Extract the (X, Y) coordinate from the center of the cell holding the provided text.  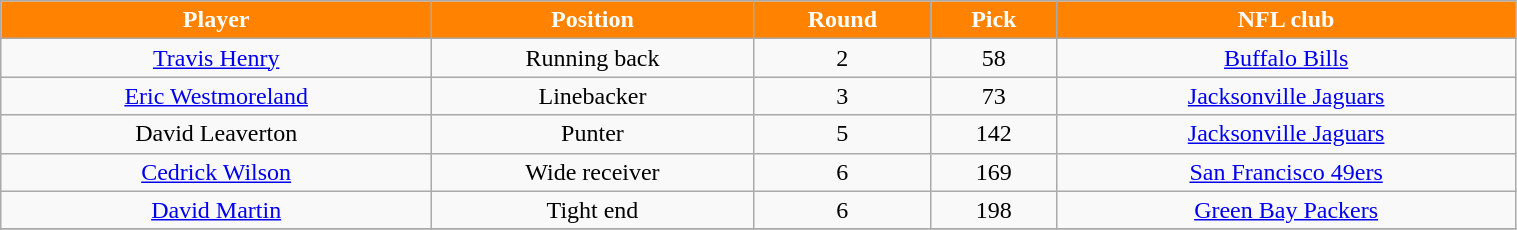
3 (842, 96)
Buffalo Bills (1286, 58)
Running back (593, 58)
San Francisco 49ers (1286, 172)
Position (593, 20)
2 (842, 58)
Travis Henry (216, 58)
Player (216, 20)
Green Bay Packers (1286, 210)
Cedrick Wilson (216, 172)
David Leaverton (216, 134)
Round (842, 20)
Eric Westmoreland (216, 96)
142 (994, 134)
NFL club (1286, 20)
Punter (593, 134)
Wide receiver (593, 172)
73 (994, 96)
Pick (994, 20)
5 (842, 134)
Linebacker (593, 96)
58 (994, 58)
198 (994, 210)
169 (994, 172)
David Martin (216, 210)
Tight end (593, 210)
